Provide the [X, Y] coordinate of the cell's center where the given text is located.  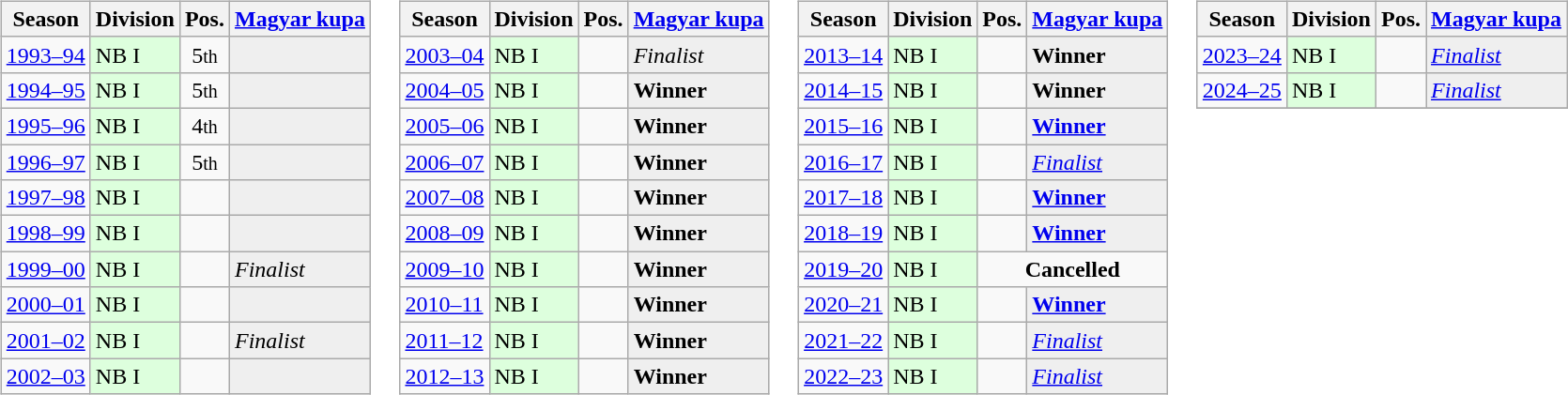
2015–16 [843, 126]
2002–03 [45, 376]
2000–01 [45, 305]
2020–21 [843, 305]
2023–24 [1241, 54]
1997–98 [45, 198]
2013–14 [843, 54]
2016–17 [843, 162]
1999–00 [45, 269]
2011–12 [445, 341]
2010–11 [445, 305]
2024–25 [1241, 90]
2003–04 [445, 54]
2021–22 [843, 341]
1994–95 [45, 90]
2019–20 [843, 269]
2004–05 [445, 90]
2005–06 [445, 126]
2022–23 [843, 376]
1993–94 [45, 54]
1998–99 [45, 234]
2018–19 [843, 234]
4th [205, 126]
2014–15 [843, 90]
2009–10 [445, 269]
2012–13 [445, 376]
Cancelled [1072, 269]
1995–96 [45, 126]
2008–09 [445, 234]
2006–07 [445, 162]
2001–02 [45, 341]
2007–08 [445, 198]
1996–97 [45, 162]
2017–18 [843, 198]
